Return the (X, Y) coordinate for the center point of the cell that contains the specified text.  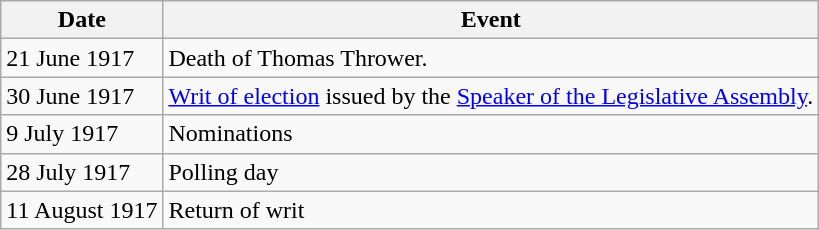
21 June 1917 (82, 58)
Event (491, 20)
Nominations (491, 134)
30 June 1917 (82, 96)
9 July 1917 (82, 134)
28 July 1917 (82, 172)
11 August 1917 (82, 210)
Death of Thomas Thrower. (491, 58)
Return of writ (491, 210)
Polling day (491, 172)
Date (82, 20)
Writ of election issued by the Speaker of the Legislative Assembly. (491, 96)
